Extract the (x, y) coordinate from the center of the cell holding the provided text.  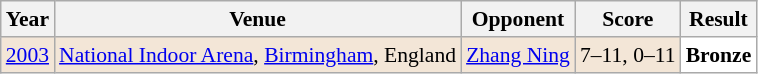
Bronze (719, 55)
2003 (28, 55)
Venue (258, 19)
Opponent (518, 19)
Year (28, 19)
Zhang Ning (518, 55)
National Indoor Arena, Birmingham, England (258, 55)
7–11, 0–11 (628, 55)
Score (628, 19)
Result (719, 19)
